Output the [x, y] coordinate of the center of the cell containing the given text.  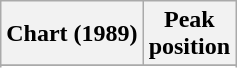
Chart (1989) [72, 34]
Peakposition [189, 34]
